Search for the cell housing the specified text and yield its (X, Y) center coordinate. 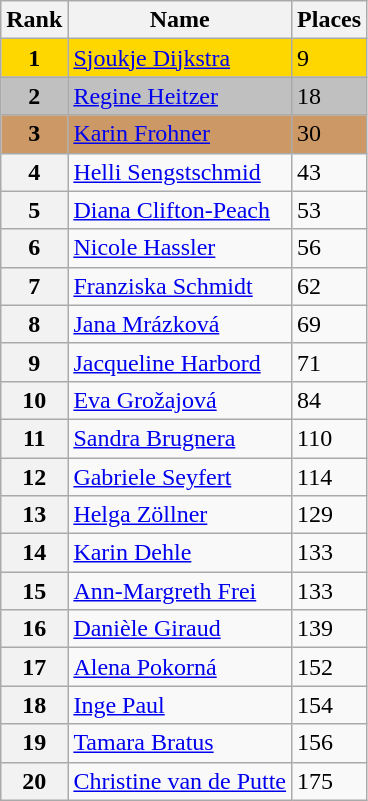
Nicole Hassler (180, 248)
7 (34, 286)
Regine Heitzer (180, 96)
Places (330, 20)
3 (34, 134)
Ann-Margreth Frei (180, 591)
Tamara Bratus (180, 743)
Christine van de Putte (180, 781)
1 (34, 58)
Sjoukje Dijkstra (180, 58)
56 (330, 248)
Helga Zöllner (180, 515)
Jana Mrázková (180, 324)
Danièle Giraud (180, 629)
53 (330, 210)
Karin Dehle (180, 553)
Diana Clifton-Peach (180, 210)
20 (34, 781)
Gabriele Seyfert (180, 477)
Eva Grožajová (180, 400)
2 (34, 96)
14 (34, 553)
8 (34, 324)
13 (34, 515)
30 (330, 134)
Sandra Brugnera (180, 438)
15 (34, 591)
4 (34, 172)
175 (330, 781)
19 (34, 743)
62 (330, 286)
Jacqueline Harbord (180, 362)
129 (330, 515)
12 (34, 477)
114 (330, 477)
139 (330, 629)
Franziska Schmidt (180, 286)
110 (330, 438)
Helli Sengstschmid (180, 172)
6 (34, 248)
Inge Paul (180, 705)
17 (34, 667)
Karin Frohner (180, 134)
43 (330, 172)
Name (180, 20)
Alena Pokorná (180, 667)
69 (330, 324)
Rank (34, 20)
84 (330, 400)
71 (330, 362)
10 (34, 400)
11 (34, 438)
5 (34, 210)
152 (330, 667)
154 (330, 705)
156 (330, 743)
16 (34, 629)
